Find where the given text appears and provide that cell's center as [x, y] coordinate. 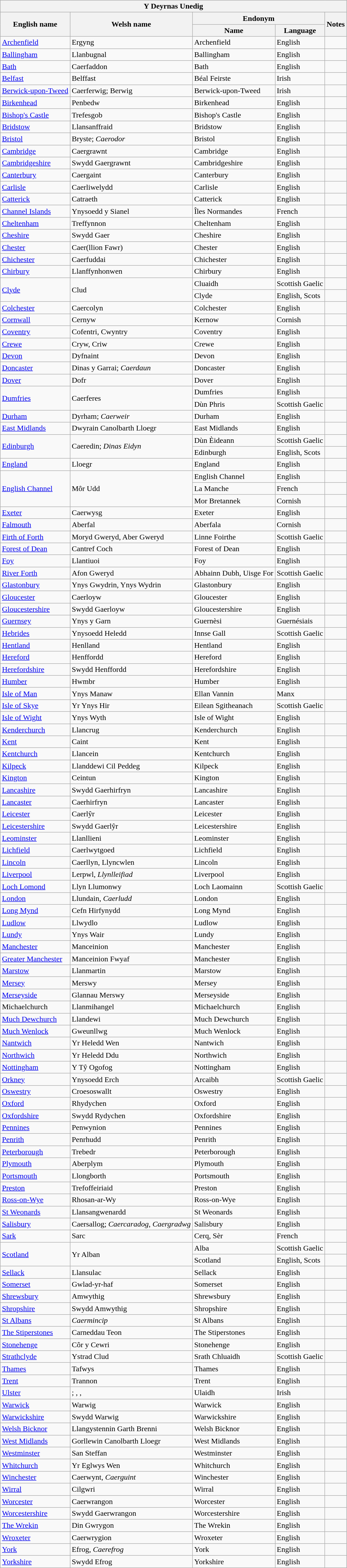
Ynys Wyth [131, 717]
Manceinion [131, 947]
Caergaint [131, 175]
Gorllewin Canolbarth Lloegr [131, 1441]
Trebedr [131, 1152]
Din Gwrygon [131, 1526]
Llundain, Caerludd [131, 898]
Caerhirfryn [131, 802]
Rhosan-ar-Wy [131, 1200]
Belffast [131, 79]
Ynys y Garn [131, 621]
Caerwrygion [131, 1538]
Isle of Skye [35, 705]
Llanffynhonwen [131, 271]
Sarc [131, 1236]
Ynysoedd y Sianel [131, 211]
Carneddau Teon [131, 1333]
Y Deyrnas Unedig [173, 6]
Amwythig [131, 1296]
Béal Feirste [234, 79]
Kernow [234, 320]
Linne Foirthe [234, 537]
Catraeth [131, 199]
Guernèsi [234, 621]
Caercolyn [131, 308]
Llansanffraid [131, 127]
Caerwrangon [131, 1501]
Llansangwenardd [131, 1212]
English name [35, 24]
Aberfala [234, 525]
Swydd Gaerloyw [131, 609]
Ergyng [131, 42]
Llongborth [131, 1176]
Llanbugnal [131, 54]
Warwig [131, 1405]
Swydd Henffordd [131, 669]
Cryw, Criw [131, 344]
Llansulac [131, 1272]
Efrog, Caerefrog [131, 1550]
Dùn Èideann [234, 440]
Caermincip [131, 1321]
Dyfnaint [131, 356]
Name [234, 30]
Caerlwytgoed [131, 850]
Swydd Gaerwrangon [131, 1514]
Yr Alban [131, 1254]
Strathclyde [35, 1357]
Aberfal [131, 525]
River Forth [35, 573]
Llancrug [131, 730]
Caerfuddai [131, 259]
Caerliwelydd [131, 187]
Swydd Warwig [131, 1417]
Yr Heledd Ddu [131, 1055]
Manx [300, 693]
Moryd Gweryd, Aber Gweryd [131, 537]
San Steffan [131, 1453]
Caerferes [131, 398]
Trefesgob [131, 115]
Yr Ynys Hir [131, 705]
Hebrides [35, 633]
Caerwynt, Caerguint [131, 1477]
Channel Islands [35, 211]
Llwydlo [131, 923]
Caeredin; Dinas Eidyn [131, 446]
Loch Laomainn [234, 886]
Endonym [259, 18]
Guernésiais [300, 621]
Penrhudd [131, 1140]
Dofr [131, 380]
Dyrham; Caerweir [131, 416]
Swydd Amwythig [131, 1309]
Yr Eglwys Wen [131, 1465]
Swydd Efrog [131, 1562]
Isle of Man [35, 693]
Llantiuoi [131, 561]
Ynysoedd Heledd [131, 633]
Caerfaddon [131, 67]
Firth of Forth [35, 537]
Tafwys [131, 1369]
Gweunllwg [131, 1031]
Îles Normandes [234, 211]
Llanmihangel [131, 1007]
Clud [131, 290]
Yr Heledd Wen [131, 1043]
Llanmartin [131, 971]
Caint [131, 742]
Ellan Vannin [234, 693]
Manceinion Fwyaf [131, 959]
Croesoswallt [131, 1091]
Ceintun [131, 778]
Cantref Coch [131, 549]
Cilgwri [131, 1489]
Notes [336, 24]
Treffynnon [131, 223]
Llangystennin Garth Brenni [131, 1429]
Trefoffeiriaid [131, 1188]
Gwlad-yr-haf [131, 1284]
Language [300, 30]
Côr y Cewri [131, 1345]
La Manche [234, 488]
Henlland [131, 645]
Caergrawnt [131, 151]
Arcaibh [234, 1079]
Penwynion [131, 1128]
Falmouth [35, 525]
Belfast [35, 79]
Alba [234, 1248]
Ynysoedd Erch [131, 1079]
Dinas y Garrai; Caerdaun [131, 368]
Caerlŷr [131, 814]
Llancein [131, 754]
Caerllyn, Llyncwlen [131, 862]
Cefn Hirfynydd [131, 910]
Sark [35, 1236]
Caerwysg [131, 513]
Cluaidh [234, 284]
Loch Lomond [35, 886]
Afon Gweryd [131, 573]
Caer(llion Fawr) [131, 247]
Y Tŷ Ogofog [131, 1067]
Merswy [131, 983]
Mor Bretannek [234, 500]
Llanddewi Cil Peddeg [131, 766]
Cerq, Sèr [234, 1236]
Llandewi [131, 1019]
Srath Chluaidh [234, 1357]
; , , [131, 1393]
Caersallog; Caercaradog, Caergradwg [131, 1224]
Orkney [35, 1079]
Swydd Gaer [131, 235]
Guernsey [35, 621]
Cofentri, Cwyntry [131, 332]
Môr Udd [131, 488]
Caerloyw [131, 597]
Llanllieni [131, 838]
Ynys Wair [131, 935]
Trannon [131, 1381]
Ynys Gwydrin, Ynys Wydrin [131, 585]
Glannau Merswy [131, 995]
Lloegr [131, 464]
Aberplym [131, 1164]
Ynys Manaw [131, 693]
Henffordd [131, 657]
Swydd Gaergrawnt [131, 163]
Caerferwig; Berwig [131, 91]
Llyn Llumonwy [131, 886]
Welsh name [131, 24]
Eilean Sgitheanach [234, 705]
Dùn Phris [234, 404]
Abhainn Dubh, Uisge For [234, 573]
Ystrad Clud [131, 1357]
Dwyrain Canolbarth Lloegr [131, 428]
Penbedw [131, 103]
Ulaidh [234, 1393]
Greater Manchester [35, 959]
Ulster [35, 1393]
Cornwall [35, 320]
Lerpwl, Llynlleifiad [131, 874]
Cernyw [131, 320]
Innse Gall [234, 633]
Swydd Gaerhirfryn [131, 790]
Swydd Rydychen [131, 1115]
Hwmbr [131, 681]
Rhydychen [131, 1103]
Swydd Gaerlŷr [131, 826]
Bryste; Caerodor [131, 139]
